Detect which cell encompasses the target text, then output its [x, y] center coordinate. 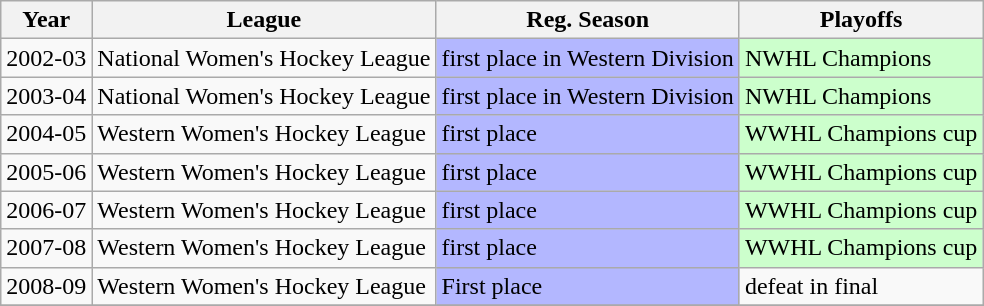
League [264, 20]
2005-06 [46, 172]
Reg. Season [588, 20]
Year [46, 20]
Playoffs [860, 20]
First place [588, 286]
2008-09 [46, 286]
2007-08 [46, 248]
2006-07 [46, 210]
defeat in final [860, 286]
2004-05 [46, 134]
2003-04 [46, 96]
2002-03 [46, 58]
